Determine the [X, Y] coordinate at the center of the cell enclosing the given text.  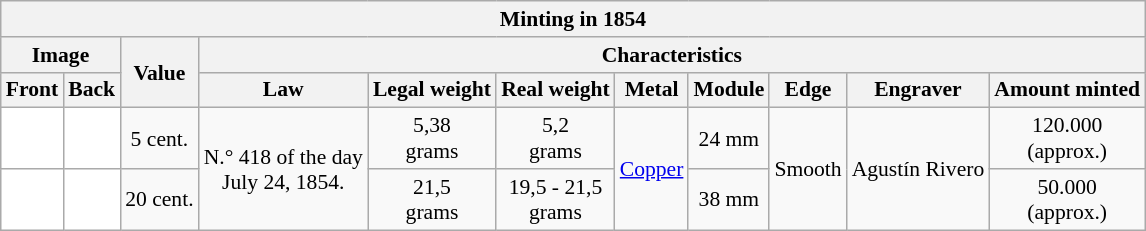
38 mm [728, 200]
5 cent. [159, 138]
Value [159, 72]
19,5 - 21,5grams [556, 200]
Legal weight [432, 90]
Module [728, 90]
Engraver [918, 90]
Smooth [808, 169]
Edge [808, 90]
Metal [652, 90]
Real weight [556, 90]
Back [92, 90]
Law [284, 90]
Characteristics [672, 55]
120.000(approx.) [1067, 138]
Amount minted [1067, 90]
Image [60, 55]
5,2grams [556, 138]
Agustín Rivero [918, 169]
N.° 418 of the dayJuly 24, 1854. [284, 169]
Front [32, 90]
20 cent. [159, 200]
Minting in 1854 [573, 19]
Copper [652, 169]
24 mm [728, 138]
21,5grams [432, 200]
5,38grams [432, 138]
50.000(approx.) [1067, 200]
